Detect which cell encompasses the target text, then output its [x, y] center coordinate. 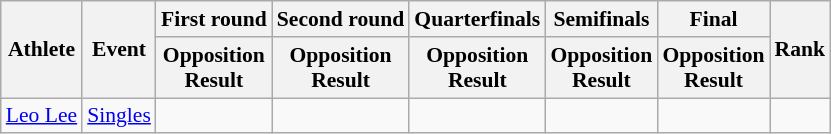
Leo Lee [42, 116]
Final [713, 19]
Event [119, 50]
Rank [800, 50]
Quarterfinals [477, 19]
Singles [119, 116]
Semifinals [601, 19]
First round [214, 19]
Athlete [42, 50]
Second round [341, 19]
